Provide the (X, Y) coordinate of the cell's center where the given text is located.  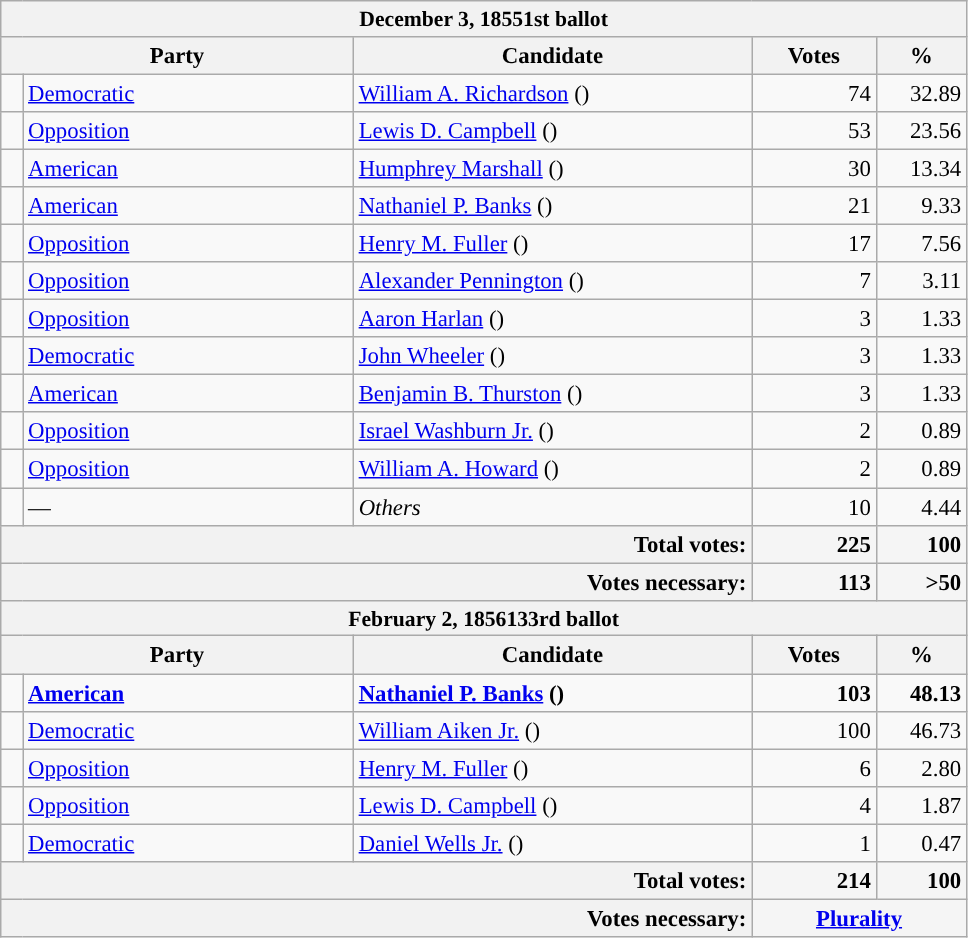
Alexander Pennington () (552, 281)
4.44 (921, 507)
February 2, 1856133rd ballot (484, 618)
Daniel Wells Jr. () (552, 843)
>50 (921, 582)
6 (814, 768)
William Aiken Jr. () (552, 730)
21 (814, 206)
Aaron Harlan () (552, 319)
2.80 (921, 768)
9.33 (921, 206)
46.73 (921, 730)
Humphrey Marshall () (552, 168)
74 (814, 93)
John Wheeler () (552, 356)
1 (814, 843)
17 (814, 244)
December 3, 18551st ballot (484, 19)
7 (814, 281)
4 (814, 805)
48.13 (921, 693)
225 (814, 544)
103 (814, 693)
— (188, 507)
William A. Richardson () (552, 93)
Benjamin B. Thurston () (552, 394)
Plurality (860, 918)
1.87 (921, 805)
10 (814, 507)
7.56 (921, 244)
13.34 (921, 168)
214 (814, 881)
Israel Washburn Jr. () (552, 431)
William A. Howard () (552, 469)
30 (814, 168)
3.11 (921, 281)
32.89 (921, 93)
23.56 (921, 131)
113 (814, 582)
0.47 (921, 843)
53 (814, 131)
Others (552, 507)
